Detect which cell encompasses the target text, then output its (x, y) center coordinate. 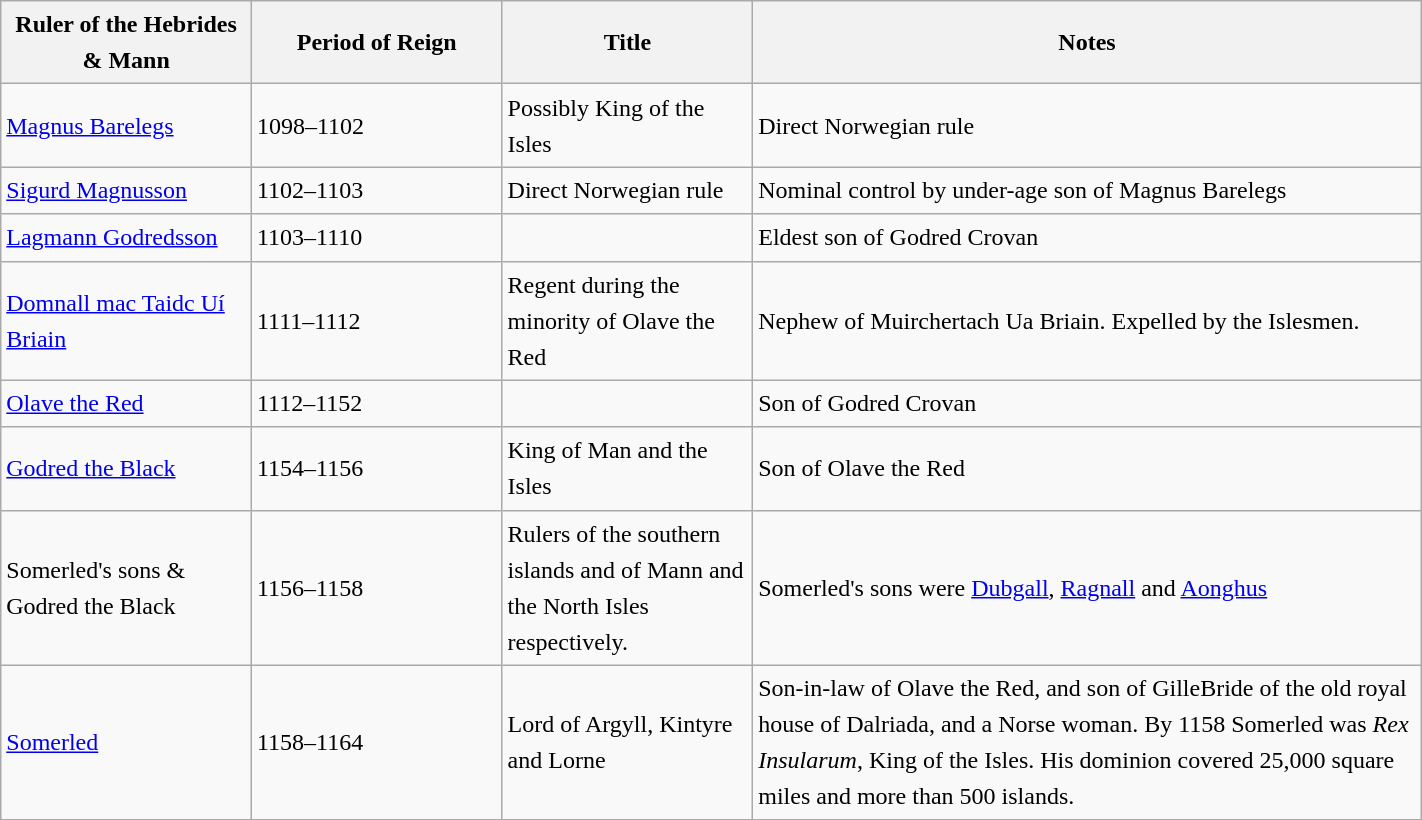
Son of Olave the Red (1088, 468)
Notes (1088, 42)
Magnus Barelegs (126, 126)
1103–1110 (376, 238)
Son of Godred Crovan (1088, 404)
1158–1164 (376, 742)
Period of Reign (376, 42)
Godred the Black (126, 468)
1156–1158 (376, 588)
1111–1112 (376, 320)
Somerled's sons were Dubgall, Ragnall and Aonghus (1088, 588)
Title (628, 42)
Nephew of Muirchertach Ua Briain. Expelled by the Islesmen. (1088, 320)
Olave the Red (126, 404)
Regent during the minority of Olave the Red (628, 320)
Domnall mac Taidc Uí Briain (126, 320)
Ruler of the Hebrides & Mann (126, 42)
Rulers of the southern islands and of Mann and the North Isles respectively. (628, 588)
Lord of Argyll, Kintyre and Lorne (628, 742)
Sigurd Magnusson (126, 190)
Somerled's sons & Godred the Black (126, 588)
1098–1102 (376, 126)
Somerled (126, 742)
1102–1103 (376, 190)
Lagmann Godredsson (126, 238)
Eldest son of Godred Crovan (1088, 238)
King of Man and the Isles (628, 468)
1154–1156 (376, 468)
Possibly King of the Isles (628, 126)
Nominal control by under-age son of Magnus Barelegs (1088, 190)
1112–1152 (376, 404)
